Return the (x, y) coordinate for the center point of the cell that contains the specified text.  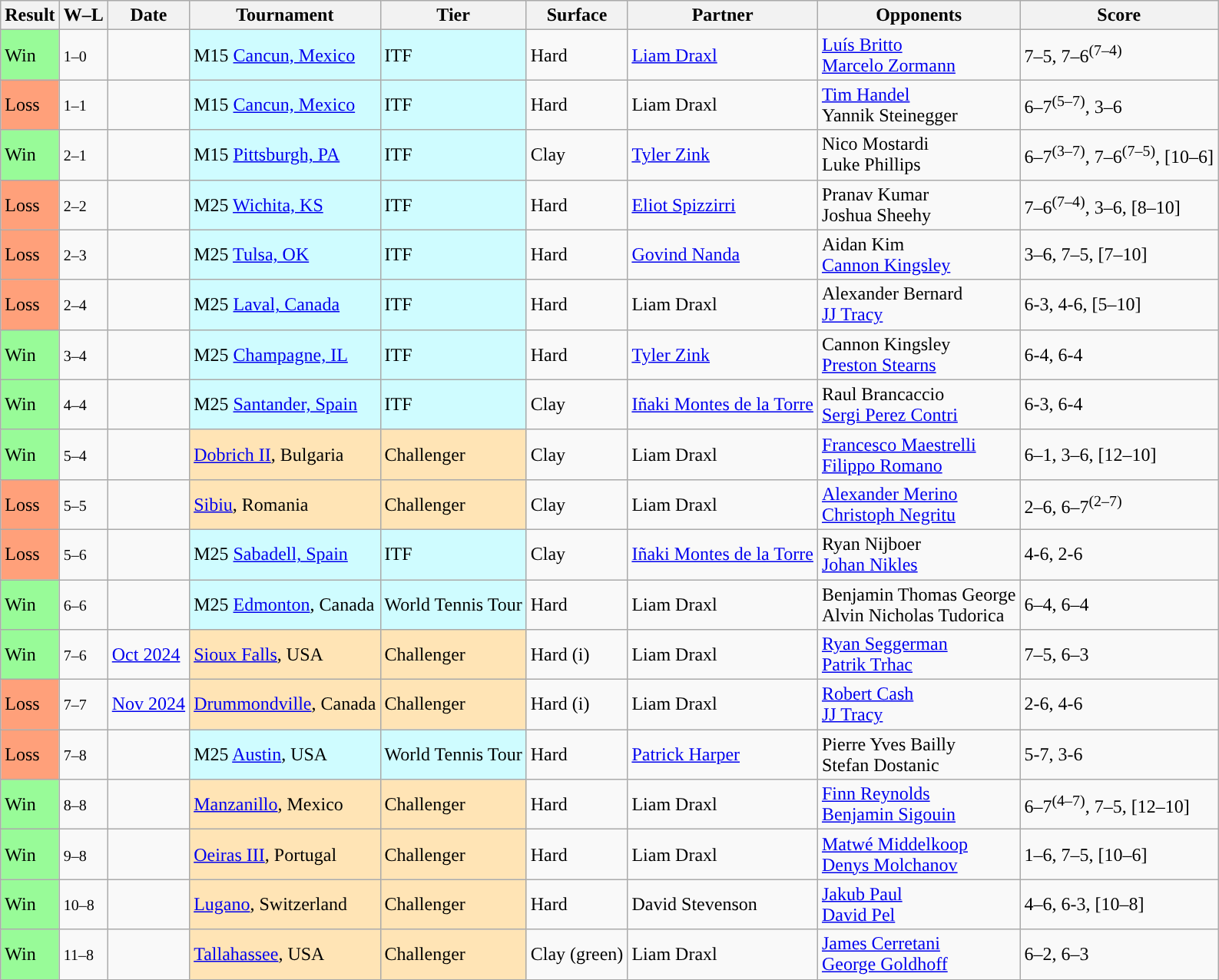
Score (1119, 15)
6–6 (83, 604)
Nov 2024 (148, 705)
4–4 (83, 404)
Francesco Maestrelli Filippo Romano (919, 455)
3–6, 7–5, [7–10] (1119, 255)
7–6 (83, 654)
Raul Brancaccio Sergi Perez Contri (919, 404)
M15 Pittsburgh, PA (285, 155)
6–1, 3–6, [12–10] (1119, 455)
Eliot Spizzirri (723, 204)
M25 Tulsa, OK (285, 255)
4-6, 2-6 (1119, 555)
7–5, 6–3 (1119, 654)
M25 Edmonton, Canada (285, 604)
2–6, 6–7(2–7) (1119, 504)
Robert Cash JJ Tracy (919, 705)
7–6(7–4), 3–6, [8–10] (1119, 204)
M25 Laval, Canada (285, 304)
Pierre Yves Bailly Stefan Dostanic (919, 754)
Ryan Seggerman Patrik Trhac (919, 654)
Ryan Nijboer Johan Nikles (919, 555)
Luís Britto Marcelo Zormann (919, 55)
5–6 (83, 555)
Alexander Bernard JJ Tracy (919, 304)
Patrick Harper (723, 754)
2–2 (83, 204)
Oeiras III, Portugal (285, 854)
5-7, 3-6 (1119, 754)
7–8 (83, 754)
Alexander Merino Christoph Negritu (919, 504)
Opponents (919, 15)
Sibiu, Romania (285, 504)
Tournament (285, 15)
Finn Reynolds Benjamin Sigouin (919, 805)
Cannon Kingsley Preston Stearns (919, 355)
5–5 (83, 504)
7–5, 7–6(7–4) (1119, 55)
Tallahassee, USA (285, 954)
2–3 (83, 255)
Partner (723, 15)
David Stevenson (723, 905)
Clay (green) (577, 954)
6–4, 6–4 (1119, 604)
6-4, 6-4 (1119, 355)
Pranav Kumar Joshua Sheehy (919, 204)
10–8 (83, 905)
W–L (83, 15)
M25 Sabadell, Spain (285, 555)
Sioux Falls, USA (285, 654)
Manzanillo, Mexico (285, 805)
4–6, 6-3, [10–8] (1119, 905)
2–4 (83, 304)
6-3, 4-6, [5–10] (1119, 304)
7–7 (83, 705)
M25 Austin, USA (285, 754)
6–7(4–7), 7–5, [12–10] (1119, 805)
8–8 (83, 805)
Benjamin Thomas George Alvin Nicholas Tudorica (919, 604)
2–1 (83, 155)
6–7(5–7), 3–6 (1119, 104)
M25 Santander, Spain (285, 404)
Drummondville, Canada (285, 705)
1–1 (83, 104)
M25 Wichita, KS (285, 204)
6–7(3–7), 7–6(7–5), [10–6] (1119, 155)
Govind Nanda (723, 255)
James Cerretani George Goldhoff (919, 954)
6–2, 6–3 (1119, 954)
Tier (453, 15)
Tim Handel Yannik Steinegger (919, 104)
Jakub Paul David Pel (919, 905)
Dobrich II, Bulgaria (285, 455)
Aidan Kim Cannon Kingsley (919, 255)
1–0 (83, 55)
Surface (577, 15)
Oct 2024 (148, 654)
3–4 (83, 355)
Lugano, Switzerland (285, 905)
M25 Champagne, IL (285, 355)
Result (30, 15)
Matwé Middelkoop Denys Molchanov (919, 854)
Nico Mostardi Luke Phillips (919, 155)
9–8 (83, 854)
Date (148, 15)
5–4 (83, 455)
1–6, 7–5, [10–6] (1119, 854)
6-3, 6-4 (1119, 404)
2-6, 4-6 (1119, 705)
11–8 (83, 954)
